From the cell containing the given text, extract its center point as [X, Y] coordinate. 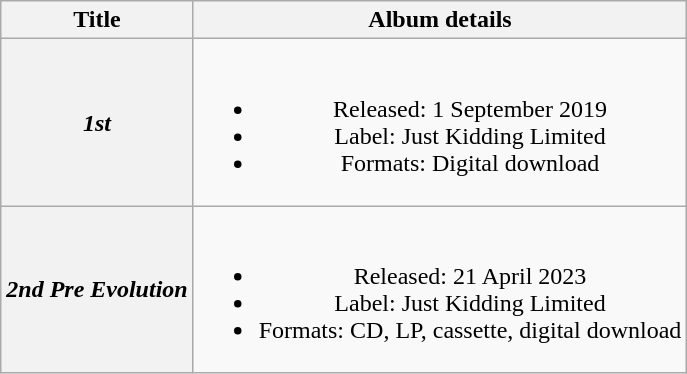
1st [97, 122]
2nd Pre Evolution [97, 290]
Released: 1 September 2019Label: Just Kidding LimitedFormats: Digital download [440, 122]
Album details [440, 20]
Title [97, 20]
Released: 21 April 2023Label: Just Kidding LimitedFormats: CD, LP, cassette, digital download [440, 290]
